For the text-containing cell, return its midpoint in [x, y] coordinate format. 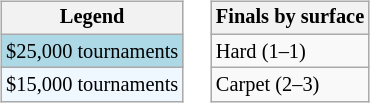
Hard (1–1) [290, 51]
Legend [92, 18]
$15,000 tournaments [92, 85]
Carpet (2–3) [290, 85]
Finals by surface [290, 18]
$25,000 tournaments [92, 51]
